Output the [x, y] coordinate of the center of the cell containing the given text.  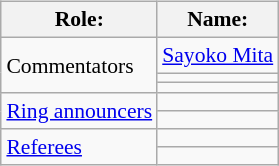
Sayoko Mita [218, 55]
Role: [79, 20]
Referees [79, 147]
Name: [218, 20]
Ring announcers [79, 111]
Commentators [79, 65]
